Detect which cell encompasses the target text, then output its [x, y] center coordinate. 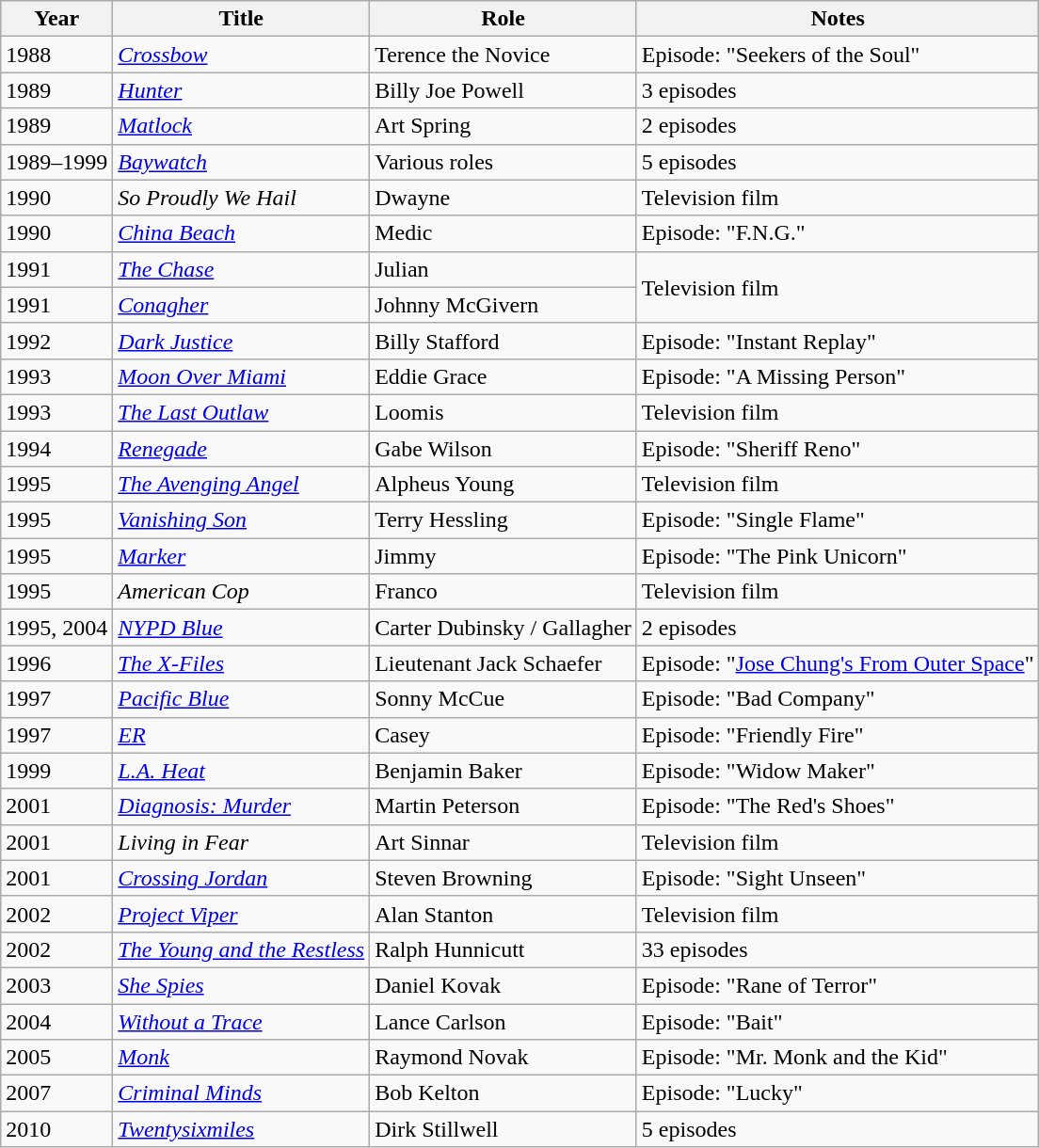
Martin Peterson [504, 806]
She Spies [241, 985]
Episode: "Bait" [838, 1021]
Marker [241, 556]
Conagher [241, 305]
Sonny McCue [504, 699]
1996 [56, 663]
Role [504, 19]
Gabe Wilson [504, 449]
Episode: "Lucky" [838, 1093]
33 episodes [838, 949]
Daniel Kovak [504, 985]
Alan Stanton [504, 914]
ER [241, 735]
Billy Joe Powell [504, 90]
Julian [504, 269]
The X-Files [241, 663]
3 episodes [838, 90]
Jimmy [504, 556]
1988 [56, 55]
Matlock [241, 126]
Notes [838, 19]
1999 [56, 771]
Art Sinnar [504, 842]
Eddie Grace [504, 376]
L.A. Heat [241, 771]
China Beach [241, 233]
1995, 2004 [56, 628]
So Proudly We Hail [241, 198]
Alpheus Young [504, 485]
Episode: "F.N.G." [838, 233]
Raymond Novak [504, 1058]
Moon Over Miami [241, 376]
Lance Carlson [504, 1021]
Project Viper [241, 914]
1994 [56, 449]
Loomis [504, 412]
Episode: "Rane of Terror" [838, 985]
Episode: "A Missing Person" [838, 376]
2003 [56, 985]
The Chase [241, 269]
Episode: "Sheriff Reno" [838, 449]
Casey [504, 735]
2004 [56, 1021]
Dark Justice [241, 341]
Benjamin Baker [504, 771]
Episode: "Sight Unseen" [838, 878]
Hunter [241, 90]
Living in Fear [241, 842]
1989–1999 [56, 162]
Billy Stafford [504, 341]
2010 [56, 1129]
Pacific Blue [241, 699]
Franco [504, 592]
Dwayne [504, 198]
Various roles [504, 162]
Crossing Jordan [241, 878]
2007 [56, 1093]
Carter Dubinsky / Gallagher [504, 628]
Title [241, 19]
Renegade [241, 449]
Dirk Stillwell [504, 1129]
Baywatch [241, 162]
American Cop [241, 592]
Ralph Hunnicutt [504, 949]
Year [56, 19]
Episode: "Instant Replay" [838, 341]
Episode: "The Red's Shoes" [838, 806]
Criminal Minds [241, 1093]
The Young and the Restless [241, 949]
The Avenging Angel [241, 485]
2005 [56, 1058]
Steven Browning [504, 878]
Episode: "Jose Chung's From Outer Space" [838, 663]
Episode: "Widow Maker" [838, 771]
Twentysixmiles [241, 1129]
Vanishing Son [241, 520]
Lieutenant Jack Schaefer [504, 663]
Medic [504, 233]
Episode: "Bad Company" [838, 699]
The Last Outlaw [241, 412]
1992 [56, 341]
Diagnosis: Murder [241, 806]
Without a Trace [241, 1021]
Episode: "Seekers of the Soul" [838, 55]
Terence the Novice [504, 55]
Monk [241, 1058]
Art Spring [504, 126]
Episode: "The Pink Unicorn" [838, 556]
NYPD Blue [241, 628]
Terry Hessling [504, 520]
Episode: "Mr. Monk and the Kid" [838, 1058]
Bob Kelton [504, 1093]
Johnny McGivern [504, 305]
Crossbow [241, 55]
Episode: "Friendly Fire" [838, 735]
Episode: "Single Flame" [838, 520]
